Locate the cell with the specified text and output its (x, y) center coordinate. 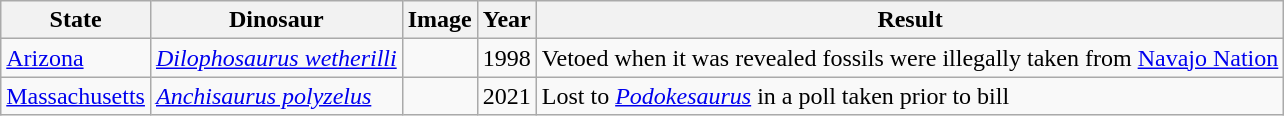
Anchisaurus polyzelus (276, 96)
Arizona (76, 58)
Lost to Podokesaurus in a poll taken prior to bill (910, 96)
Dilophosaurus wetherilli (276, 58)
Result (910, 20)
Image (440, 20)
2021 (506, 96)
Vetoed when it was revealed fossils were illegally taken from Navajo Nation (910, 58)
Dinosaur (276, 20)
1998 (506, 58)
Year (506, 20)
State (76, 20)
Massachusetts (76, 96)
